Find where the given text appears and provide that cell's center as [X, Y] coordinate. 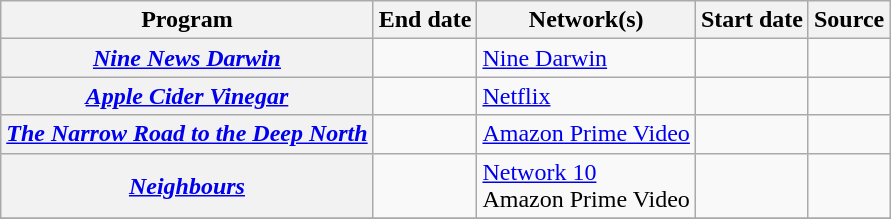
Amazon Prime Video [586, 134]
Nine Darwin [586, 58]
Netflix [586, 96]
Source [848, 20]
Network(s) [586, 20]
Network 10Amazon Prime Video [586, 186]
Neighbours [187, 186]
Apple Cider Vinegar [187, 96]
End date [425, 20]
Program [187, 20]
Start date [752, 20]
Nine News Darwin [187, 58]
The Narrow Road to the Deep North [187, 134]
